Output the (X, Y) coordinate of the center of the cell containing the given text.  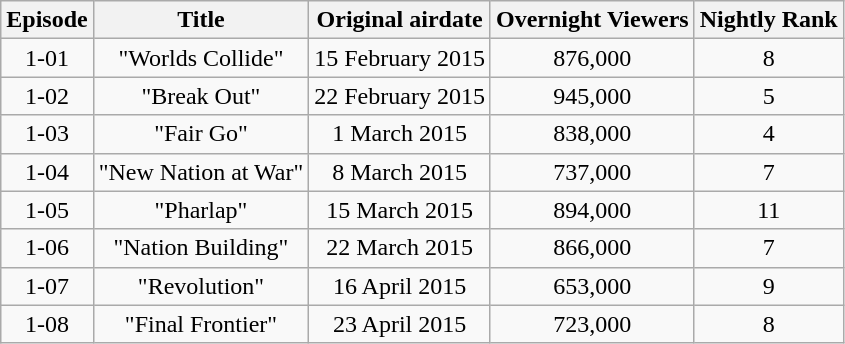
15 March 2015 (400, 210)
866,000 (592, 248)
1-06 (47, 248)
22 February 2015 (400, 96)
"Break Out" (201, 96)
11 (768, 210)
8 March 2015 (400, 172)
945,000 (592, 96)
1-07 (47, 286)
4 (768, 134)
"Revolution" (201, 286)
Overnight Viewers (592, 20)
"New Nation at War" (201, 172)
"Worlds Collide" (201, 58)
22 March 2015 (400, 248)
876,000 (592, 58)
1-02 (47, 96)
894,000 (592, 210)
Title (201, 20)
9 (768, 286)
Nightly Rank (768, 20)
"Final Frontier" (201, 324)
16 April 2015 (400, 286)
Original airdate (400, 20)
1-01 (47, 58)
1-05 (47, 210)
5 (768, 96)
"Fair Go" (201, 134)
Episode (47, 20)
"Pharlap" (201, 210)
15 February 2015 (400, 58)
"Nation Building" (201, 248)
1 March 2015 (400, 134)
653,000 (592, 286)
737,000 (592, 172)
838,000 (592, 134)
1-04 (47, 172)
23 April 2015 (400, 324)
723,000 (592, 324)
1-08 (47, 324)
1-03 (47, 134)
